From the cell containing the given text, extract its center point as (x, y) coordinate. 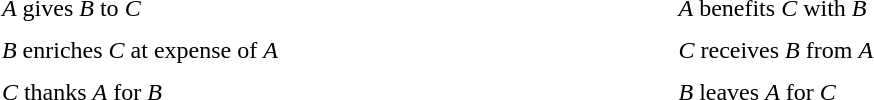
B enriches C at expense of A (332, 50)
